Determine the (X, Y) coordinate at the center of the cell enclosing the given text.  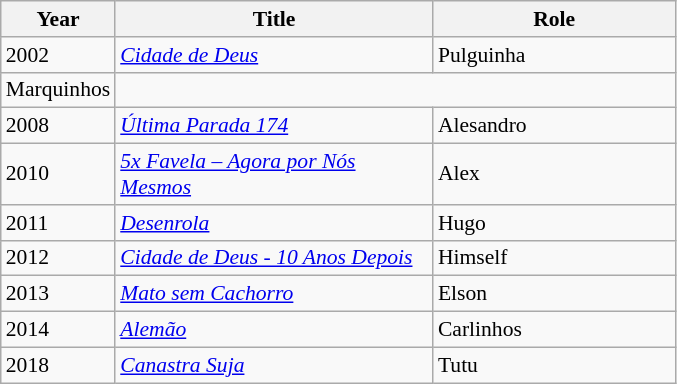
2012 (58, 258)
Year (58, 19)
Desenrola (274, 223)
5x Favela – Agora por Nós Mesmos (274, 174)
2002 (58, 55)
2014 (58, 330)
Pulguinha (554, 55)
2018 (58, 365)
Alesandro (554, 126)
Himself (554, 258)
2008 (58, 126)
Cidade de Deus (274, 55)
Tutu (554, 365)
2010 (58, 174)
Canastra Suja (274, 365)
Hugo (554, 223)
Mato sem Cachorro (274, 294)
Title (274, 19)
2013 (58, 294)
Carlinhos (554, 330)
Marquinhos (58, 90)
Alex (554, 174)
Role (554, 19)
Última Parada 174 (274, 126)
Cidade de Deus - 10 Anos Depois (274, 258)
Elson (554, 294)
2011 (58, 223)
Alemão (274, 330)
